Locate the cell with the specified text and output its [x, y] center coordinate. 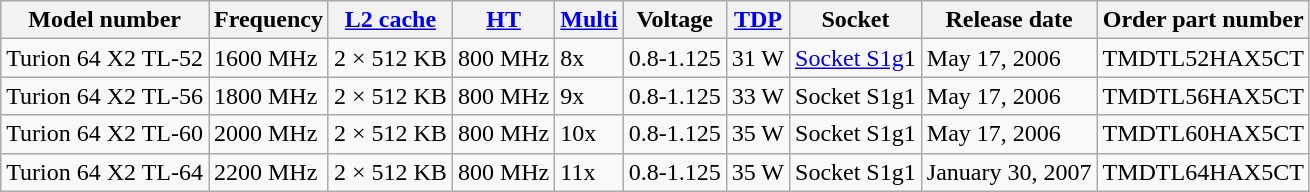
9x [589, 96]
TMDTL52HAX5CT [1203, 58]
Turion 64 X2 TL-60 [105, 134]
11x [589, 172]
2000 MHz [268, 134]
Frequency [268, 20]
33 W [758, 96]
31 W [758, 58]
Order part number [1203, 20]
10x [589, 134]
TDP [758, 20]
Model number [105, 20]
2200 MHz [268, 172]
Release date [1009, 20]
8x [589, 58]
Turion 64 X2 TL-64 [105, 172]
Voltage [674, 20]
January 30, 2007 [1009, 172]
HT [503, 20]
1600 MHz [268, 58]
Turion 64 X2 TL-56 [105, 96]
TMDTL64HAX5CT [1203, 172]
Turion 64 X2 TL-52 [105, 58]
TMDTL56HAX5CT [1203, 96]
Socket [856, 20]
Multi [589, 20]
1800 MHz [268, 96]
L2 cache [390, 20]
TMDTL60HAX5CT [1203, 134]
